Determine the [x, y] coordinate at the center of the cell enclosing the given text.  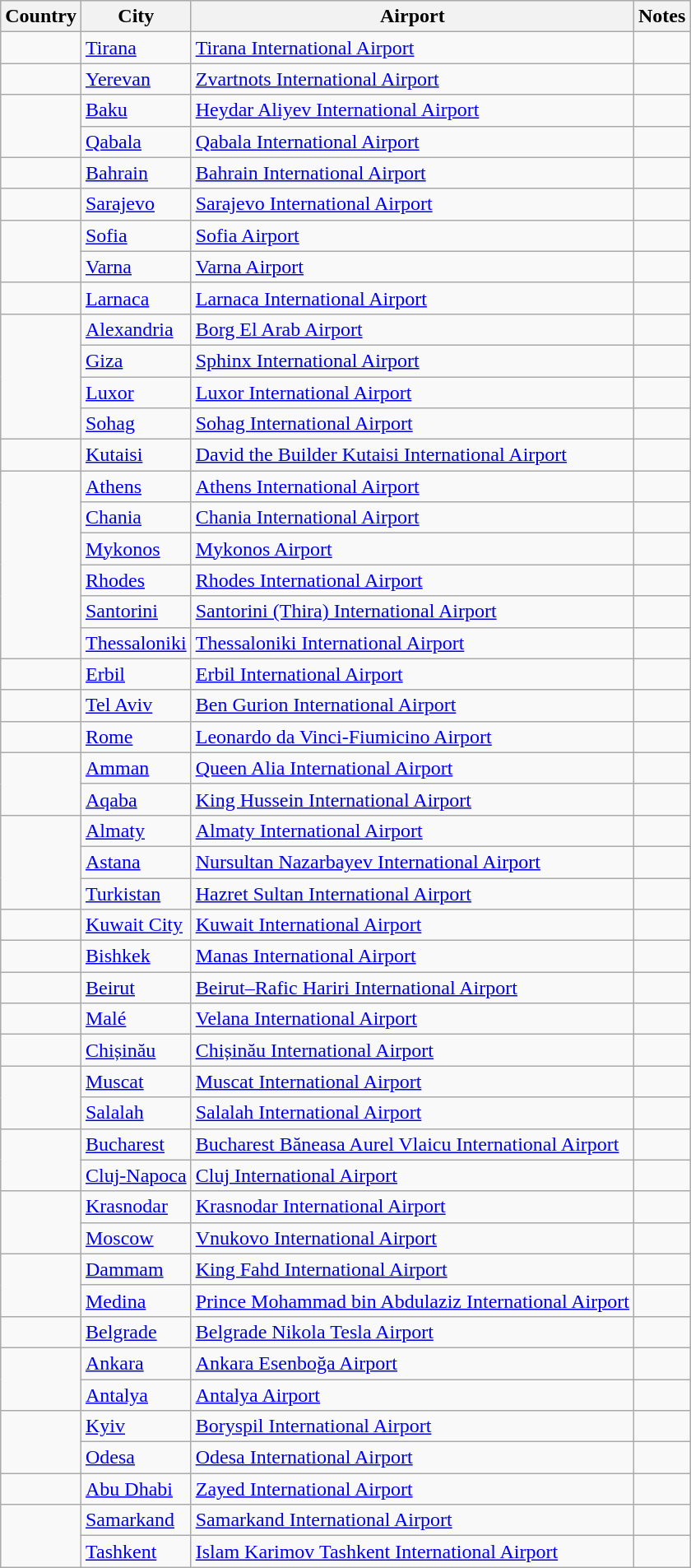
Santorini (Thira) International Airport [412, 612]
Luxor International Airport [412, 393]
Erbil International Airport [412, 674]
Krasnodar [136, 1207]
Baku [136, 110]
Sofia Airport [412, 235]
Belgrade [136, 1332]
Rhodes International Airport [412, 580]
Sohag International Airport [412, 424]
Country [41, 16]
Muscat [136, 1082]
Sarajevo International Airport [412, 204]
Hazret Sultan International Airport [412, 893]
Almaty International Airport [412, 831]
Kutaisi [136, 455]
Yerevan [136, 79]
Manas International Airport [412, 956]
Leonardo da Vinci-Fiumicino Airport [412, 737]
Zayed International Airport [412, 1489]
Kuwait International Airport [412, 925]
Cluj-Napoca [136, 1175]
Qabala International Airport [412, 142]
Borg El Arab Airport [412, 329]
Varna Airport [412, 267]
Prince Mohammad bin Abdulaziz International Airport [412, 1300]
Samarkand International Airport [412, 1520]
Athens International Airport [412, 486]
Mykonos [136, 549]
Qabala [136, 142]
Sofia [136, 235]
Luxor [136, 393]
Bucharest Băneasa Aurel Vlaicu International Airport [412, 1144]
Chișinău International Airport [412, 1050]
Thessaloniki International Airport [412, 643]
Beirut–Rafic Hariri International Airport [412, 988]
Beirut [136, 988]
Boryspil International Airport [412, 1426]
Antalya Airport [412, 1395]
Rome [136, 737]
Abu Dhabi [136, 1489]
Tirana International Airport [412, 48]
Tel Aviv [136, 705]
Samarkand [136, 1520]
Tirana [136, 48]
Rhodes [136, 580]
Odesa [136, 1458]
Turkistan [136, 893]
Belgrade Nikola Tesla Airport [412, 1332]
Queen Alia International Airport [412, 768]
Vnukovo International Airport [412, 1238]
Cluj International Airport [412, 1175]
Kyiv [136, 1426]
Tashkent [136, 1552]
Medina [136, 1300]
Santorini [136, 612]
King Fahd International Airport [412, 1269]
David the Builder Kutaisi International Airport [412, 455]
Bahrain [136, 173]
City [136, 16]
Mykonos Airport [412, 549]
Athens [136, 486]
Sarajevo [136, 204]
Nursultan Nazarbayev International Airport [412, 862]
Aqaba [136, 799]
Varna [136, 267]
Moscow [136, 1238]
Heydar Aliyev International Airport [412, 110]
Larnaca [136, 298]
Islam Karimov Tashkent International Airport [412, 1552]
Thessaloniki [136, 643]
Chișinău [136, 1050]
Ankara [136, 1363]
Salalah [136, 1113]
Alexandria [136, 329]
King Hussein International Airport [412, 799]
Velana International Airport [412, 1019]
Airport [412, 16]
Sohag [136, 424]
Kuwait City [136, 925]
Erbil [136, 674]
Almaty [136, 831]
Bahrain International Airport [412, 173]
Odesa International Airport [412, 1458]
Notes [661, 16]
Bucharest [136, 1144]
Larnaca International Airport [412, 298]
Salalah International Airport [412, 1113]
Amman [136, 768]
Sphinx International Airport [412, 361]
Astana [136, 862]
Ankara Esenboğa Airport [412, 1363]
Muscat International Airport [412, 1082]
Chania International Airport [412, 518]
Giza [136, 361]
Antalya [136, 1395]
Zvartnots International Airport [412, 79]
Krasnodar International Airport [412, 1207]
Ben Gurion International Airport [412, 705]
Malé [136, 1019]
Dammam [136, 1269]
Bishkek [136, 956]
Chania [136, 518]
